Find where the given text appears and provide that cell's center as [x, y] coordinate. 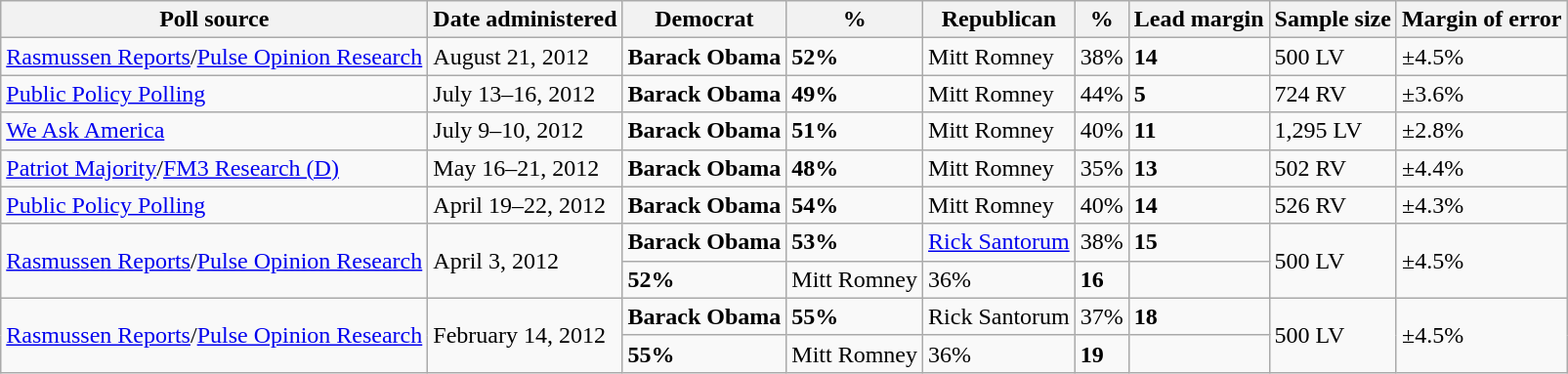
Sample size [1333, 20]
±4.3% [1481, 205]
18 [1199, 316]
±3.6% [1481, 94]
11 [1199, 131]
±2.8% [1481, 131]
Patriot Majority/FM3 Research (D) [215, 168]
February 14, 2012 [526, 335]
Republican [999, 20]
Margin of error [1481, 20]
724 RV [1333, 94]
48% [855, 168]
August 21, 2012 [526, 57]
54% [855, 205]
44% [1102, 94]
July 13–16, 2012 [526, 94]
We Ask America [215, 131]
Democrat [704, 20]
April 19–22, 2012 [526, 205]
16 [1102, 279]
49% [855, 94]
51% [855, 131]
13 [1199, 168]
15 [1199, 242]
±4.4% [1481, 168]
Poll source [215, 20]
Lead margin [1199, 20]
Date administered [526, 20]
July 9–10, 2012 [526, 131]
37% [1102, 316]
May 16–21, 2012 [526, 168]
526 RV [1333, 205]
35% [1102, 168]
1,295 LV [1333, 131]
19 [1102, 353]
53% [855, 242]
April 3, 2012 [526, 261]
5 [1199, 94]
502 RV [1333, 168]
